Scan for the cell matching the given text and deliver its [x, y] coordinate at center. 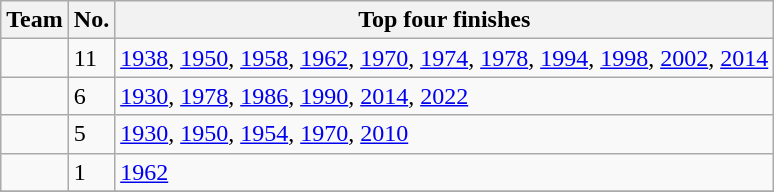
1938, 1950, 1958, 1962, 1970, 1974, 1978, 1994, 1998, 2002, 2014 [444, 58]
Team [35, 20]
6 [91, 96]
1962 [444, 172]
5 [91, 134]
1930, 1978, 1986, 1990, 2014, 2022 [444, 96]
11 [91, 58]
No. [91, 20]
1 [91, 172]
Top four finishes [444, 20]
1930, 1950, 1954, 1970, 2010 [444, 134]
